Capture the cell that displays the provided text and extract its (X, Y) central coordinate. 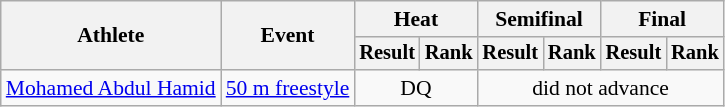
Event (288, 36)
50 m freestyle (288, 88)
Mohamed Abdul Hamid (111, 88)
Final (662, 19)
Heat (416, 19)
did not advance (600, 88)
DQ (416, 88)
Athlete (111, 36)
Semifinal (538, 19)
